Capture the cell that displays the provided text and extract its [X, Y] central coordinate. 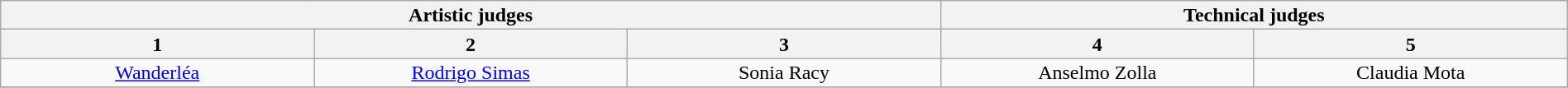
2 [471, 44]
Artistic judges [471, 15]
Sonia Racy [784, 72]
Technical judges [1254, 15]
4 [1097, 44]
Anselmo Zolla [1097, 72]
Wanderléa [157, 72]
1 [157, 44]
5 [1411, 44]
Rodrigo Simas [471, 72]
3 [784, 44]
Claudia Mota [1411, 72]
